Find where the given text appears and provide that cell's center as [x, y] coordinate. 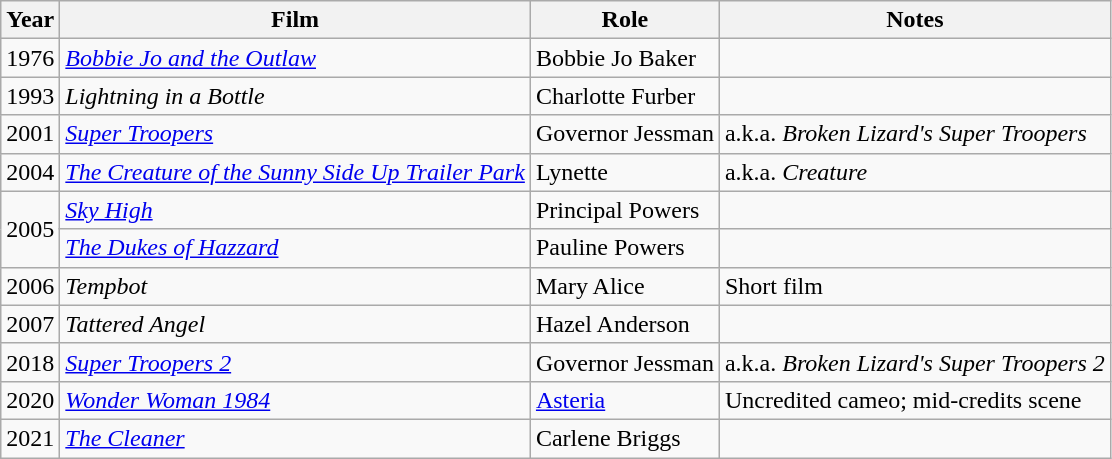
Sky High [296, 210]
The Creature of the Sunny Side Up Trailer Park [296, 172]
Hazel Anderson [624, 324]
Tempbot [296, 286]
a.k.a. Broken Lizard's Super Troopers 2 [914, 362]
Uncredited cameo; mid-credits scene [914, 400]
Film [296, 20]
The Cleaner [296, 438]
1993 [30, 96]
2006 [30, 286]
2004 [30, 172]
1976 [30, 58]
a.k.a. Creature [914, 172]
Bobbie Jo Baker [624, 58]
2007 [30, 324]
2021 [30, 438]
a.k.a. Broken Lizard's Super Troopers [914, 134]
The Dukes of Hazzard [296, 248]
Carlene Briggs [624, 438]
Short film [914, 286]
Bobbie Jo and the Outlaw [296, 58]
Mary Alice [624, 286]
2005 [30, 229]
Principal Powers [624, 210]
2001 [30, 134]
Asteria [624, 400]
Role [624, 20]
2020 [30, 400]
Super Troopers 2 [296, 362]
2018 [30, 362]
Lightning in a Bottle [296, 96]
Notes [914, 20]
Super Troopers [296, 134]
Wonder Woman 1984 [296, 400]
Pauline Powers [624, 248]
Charlotte Furber [624, 96]
Tattered Angel [296, 324]
Lynette [624, 172]
Year [30, 20]
